Return the [X, Y] coordinate for the center point of the cell that contains the specified text.  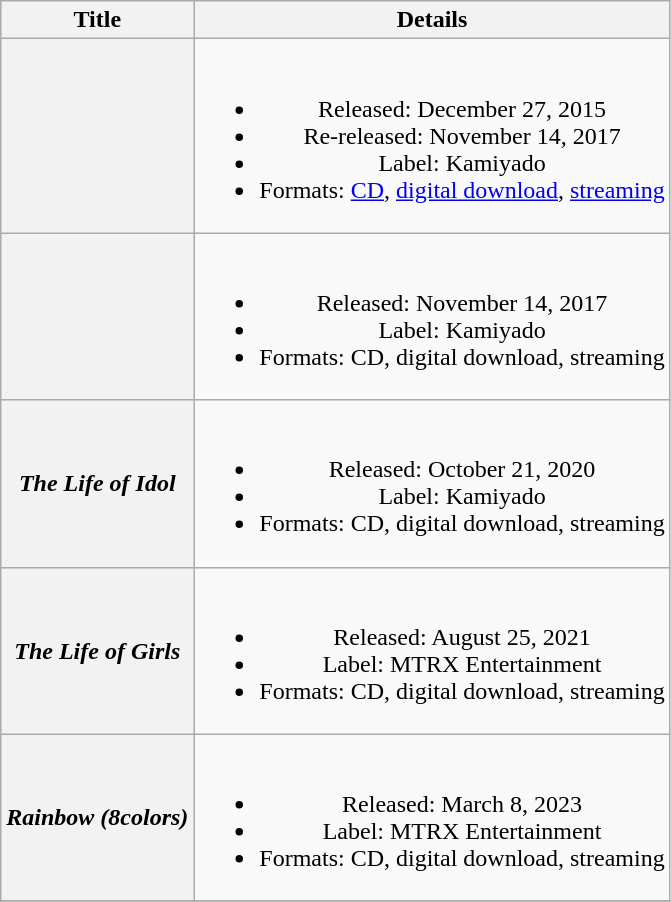
Released: December 27, 2015Re-released: November 14, 2017Label: KamiyadoFormats: CD, digital download, streaming [432, 136]
Released: August 25, 2021Label: MTRX EntertainmentFormats: CD, digital download, streaming [432, 650]
The Life of Girls [98, 650]
Details [432, 20]
Rainbow (8colors) [98, 818]
The Life of Idol [98, 484]
Released: October 21, 2020Label: KamiyadoFormats: CD, digital download, streaming [432, 484]
Released: March 8, 2023Label: MTRX EntertainmentFormats: CD, digital download, streaming [432, 818]
Released: November 14, 2017Label: KamiyadoFormats: CD, digital download, streaming [432, 316]
Title [98, 20]
